Determine the [x, y] coordinate at the center of the cell enclosing the given text.  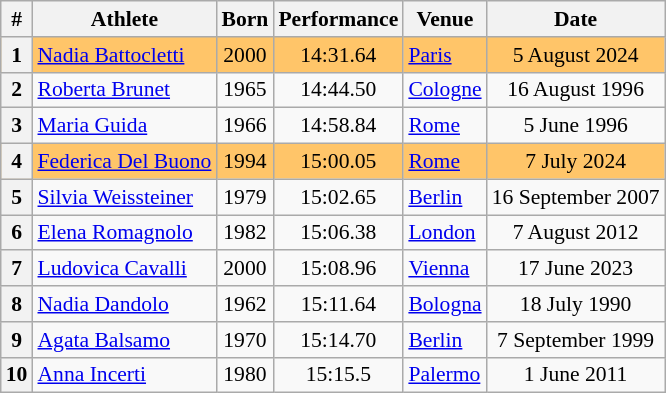
5 August 2024 [576, 55]
15:06.38 [338, 233]
Maria Guida [124, 126]
1980 [244, 375]
15:02.65 [338, 197]
15:00.05 [338, 162]
Born [244, 19]
Cologne [444, 90]
6 [17, 233]
# [17, 19]
8 [17, 304]
Bologna [444, 304]
1 June 2011 [576, 375]
Vienna [444, 269]
17 June 2023 [576, 269]
Venue [444, 19]
7 September 1999 [576, 340]
1966 [244, 126]
15:08.96 [338, 269]
Nadia Dandolo [124, 304]
Performance [338, 19]
9 [17, 340]
Paris [444, 55]
1970 [244, 340]
Anna Incerti [124, 375]
Agata Balsamo [124, 340]
1982 [244, 233]
Date [576, 19]
2 [17, 90]
1965 [244, 90]
16 August 1996 [576, 90]
15:11.64 [338, 304]
Nadia Battocletti [124, 55]
1994 [244, 162]
Palermo [444, 375]
Elena Romagnolo [124, 233]
14:31.64 [338, 55]
16 September 2007 [576, 197]
Silvia Weissteiner [124, 197]
7 July 2024 [576, 162]
Athlete [124, 19]
7 [17, 269]
5 June 1996 [576, 126]
3 [17, 126]
15:14.70 [338, 340]
4 [17, 162]
10 [17, 375]
1 [17, 55]
15:15.5 [338, 375]
14:44.50 [338, 90]
14:58.84 [338, 126]
7 August 2012 [576, 233]
1962 [244, 304]
Roberta Brunet [124, 90]
London [444, 233]
1979 [244, 197]
18 July 1990 [576, 304]
Ludovica Cavalli [124, 269]
5 [17, 197]
Federica Del Buono [124, 162]
